Detect which cell encompasses the target text, then output its (X, Y) center coordinate. 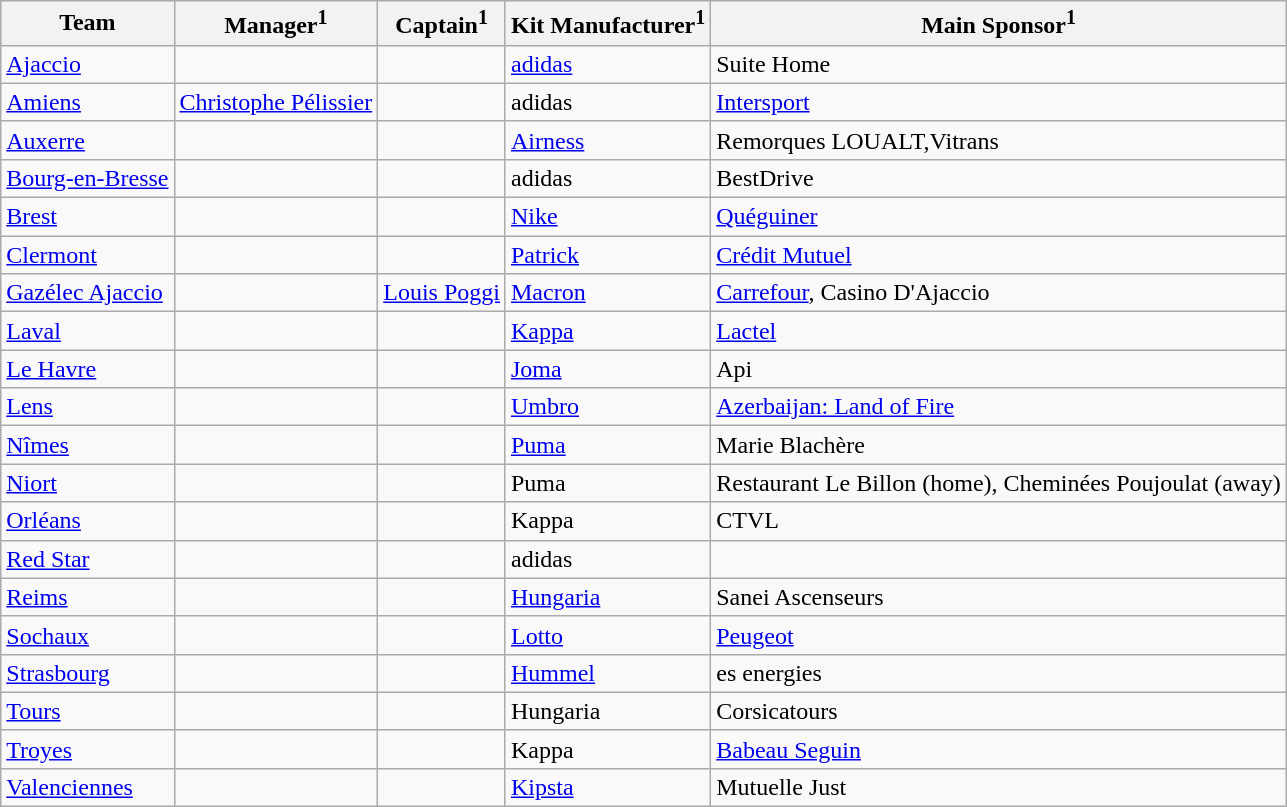
Orléans (88, 521)
Manager1 (276, 24)
Corsicatours (999, 711)
Intersport (999, 102)
Reims (88, 597)
Peugeot (999, 635)
Troyes (88, 749)
Lotto (608, 635)
Mutuelle Just (999, 787)
Bourg-en-Bresse (88, 178)
Remorques LOUALT,Vitrans (999, 140)
Joma (608, 369)
Gazélec Ajaccio (88, 293)
Babeau Seguin (999, 749)
Niort (88, 483)
Sochaux (88, 635)
Valenciennes (88, 787)
Api (999, 369)
Strasbourg (88, 673)
Patrick (608, 255)
Amiens (88, 102)
Ajaccio (88, 64)
Laval (88, 331)
Marie Blachère (999, 445)
Main Sponsor1 (999, 24)
Nike (608, 217)
Kipsta (608, 787)
Hummel (608, 673)
BestDrive (999, 178)
Brest (88, 217)
Christophe Pélissier (276, 102)
Macron (608, 293)
Team (88, 24)
Lactel (999, 331)
Nîmes (88, 445)
Red Star (88, 559)
Sanei Ascenseurs (999, 597)
Restaurant Le Billon (home), Cheminées Poujoulat (away) (999, 483)
Suite Home (999, 64)
Captain1 (442, 24)
Le Havre (88, 369)
Crédit Mutuel (999, 255)
CTVL (999, 521)
Auxerre (88, 140)
Airness (608, 140)
Tours (88, 711)
es energies (999, 673)
Kit Manufacturer1 (608, 24)
Azerbaijan: Land of Fire (999, 407)
Clermont (88, 255)
Carrefour, Casino D'Ajaccio (999, 293)
Lens (88, 407)
Quéguiner (999, 217)
Umbro (608, 407)
Louis Poggi (442, 293)
